Find where the given text appears and provide that cell's center as (X, Y) coordinate. 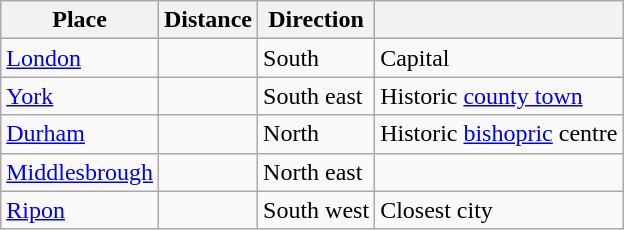
London (80, 58)
Historic bishopric centre (499, 134)
North east (316, 172)
Distance (208, 20)
Middlesbrough (80, 172)
Closest city (499, 210)
Place (80, 20)
York (80, 96)
South west (316, 210)
South (316, 58)
Historic county town (499, 96)
Capital (499, 58)
North (316, 134)
Ripon (80, 210)
South east (316, 96)
Durham (80, 134)
Direction (316, 20)
